Provide the (x, y) coordinate of the cell's center where the given text is located.  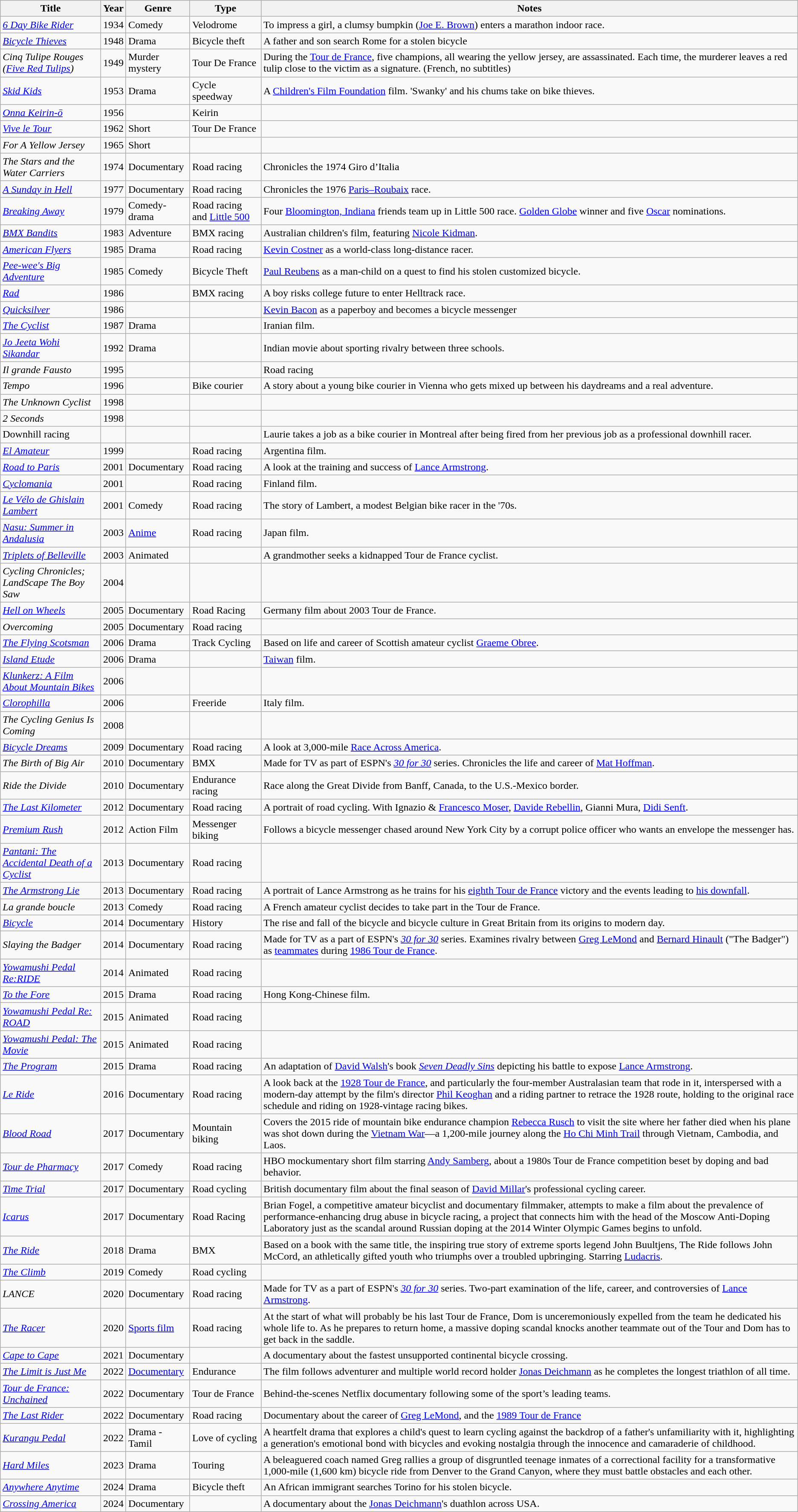
Onna Keirin-ō (51, 113)
Tour de Pharmacy (51, 1167)
Island Etude (51, 659)
Hong Kong-Chinese film. (529, 995)
The Flying Scotsman (51, 643)
Rad (51, 293)
A French amateur cyclist decides to take part in the Tour de France. (529, 907)
An adaptation of David Walsh's book Seven Deadly Sins depicting his battle to expose Lance Armstrong. (529, 1066)
Cinq Tulipe Rouges (Five Red Tulips) (51, 63)
The Cycling Genius Is Coming (51, 725)
Love of cycling (225, 1438)
The Stars and the Water Carriers (51, 167)
A look at 3,000-mile Race Across America. (529, 747)
BMX Bandits (51, 233)
A documentary about the Jonas Deichmann's duathlon across USA. (529, 1503)
An African immigrant searches Torino for his stolen bicycle. (529, 1487)
Kevin Costner as a world-class long-distance racer. (529, 249)
The Climb (51, 1272)
A boy risks college future to enter Helltrack race. (529, 293)
1977 (113, 189)
The Last Rider (51, 1416)
Notes (529, 9)
Tour de France: Unchained (51, 1393)
A grandmother seeks a kidnapped Tour de France cyclist. (529, 555)
Crossing America (51, 1503)
For A Yellow Jersey (51, 145)
A story about a young bike courier in Vienna who gets mixed up between his daydreams and a real adventure. (529, 386)
A Children's Film Foundation film. 'Swanky' and his chums take on bike thieves. (529, 90)
Triplets of Belleville (51, 555)
2018 (113, 1250)
1953 (113, 90)
Clorophilla (51, 703)
2021 (113, 1356)
1965 (113, 145)
1962 (113, 129)
The Birth of Big Air (51, 763)
Yowamushi Pedal Re: ROAD (51, 1017)
To impress a girl, a clumsy bumpkin (Joe E. Brown) enters a marathon indoor race. (529, 25)
1956 (113, 113)
Kurangu Pedal (51, 1438)
Klunkerz: A Film About Mountain Bikes (51, 681)
Il grande Fausto (51, 370)
The Armstrong Lie (51, 890)
Ride the Divide (51, 785)
Follows a bicycle messenger chased around New York City by a corrupt police officer who wants an envelope the messenger has. (529, 829)
2016 (113, 1094)
Australian children's film, featuring Nicole Kidman. (529, 233)
Paul Reubens as a man-child on a quest to find his stolen customized bicycle. (529, 271)
The Racer (51, 1328)
Bicycle Theft (225, 271)
Touring (225, 1465)
Road to Paris (51, 467)
Bike courier (225, 386)
Italy film. (529, 703)
Race along the Great Divide from Banff, Canada, to the U.S.-Mexico border. (529, 785)
Breaking Away (51, 211)
1996 (113, 386)
Overcoming (51, 627)
1983 (113, 233)
1949 (113, 63)
Bicycle (51, 923)
1934 (113, 25)
Icarus (51, 1217)
Velodrome (225, 25)
Cycling Chronicles; LandScape The Boy Saw (51, 583)
Murder mystery (158, 63)
Messenger biking (225, 829)
LANCE (51, 1294)
Yowamushi Pedal: The Movie (51, 1045)
Le Ride (51, 1094)
1987 (113, 326)
A Sunday in Hell (51, 189)
The Program (51, 1066)
Track Cycling (225, 643)
Endurance racing (225, 785)
Comedy-drama (158, 211)
Quicksilver (51, 310)
Finland film. (529, 483)
Indian movie about sporting rivalry between three schools. (529, 348)
Laurie takes a job as a bike courier in Montreal after being fired from her previous job as a professional downhill racer. (529, 434)
Sports film (158, 1328)
La grande boucle (51, 907)
Genre (158, 9)
A portrait of Lance Armstrong as he trains for his eighth Tour de France victory and the events leading to his downfall. (529, 890)
Blood Road (51, 1133)
2009 (113, 747)
Taiwan film. (529, 659)
Cape to Cape (51, 1356)
The Last Kilometer (51, 807)
1995 (113, 370)
Time Trial (51, 1189)
2019 (113, 1272)
The Limit is Just Me (51, 1372)
Premium Rush (51, 829)
1974 (113, 167)
Documentary about the career of Greg LeMond, and the 1989 Tour de France (529, 1416)
Iranian film. (529, 326)
2 Seconds (51, 418)
A look at the training and success of Lance Armstrong. (529, 467)
The Cyclist (51, 326)
British documentary film about the final season of David Millar's professional cycling career. (529, 1189)
Hard Miles (51, 1465)
The story of Lambert, a modest Belgian bike racer in the '70s. (529, 505)
Tour de France (225, 1393)
Cyclomania (51, 483)
Argentina film. (529, 451)
Skid Kids (51, 90)
Road racing and Little 500 (225, 211)
2008 (113, 725)
Yowamushi Pedal Re:RIDE (51, 973)
Endurance (225, 1372)
Cycle speedway (225, 90)
Drama - Tamil (158, 1438)
Japan film. (529, 533)
Freeride (225, 703)
Type (225, 9)
El Amateur (51, 451)
Adventure (158, 233)
Pee-wee's Big Adventure (51, 271)
Four Bloomington, Indiana friends team up in Little 500 race. Golden Globe winner and five Oscar nominations. (529, 211)
HBO mockumentary short film starring Andy Samberg, about a 1980s Tour de France competition beset by doping and bad behavior. (529, 1167)
Behind-the-scenes Netflix documentary following some of the sport’s leading teams. (529, 1393)
The film follows adventurer and multiple world record holder Jonas Deichmann as he completes the longest triathlon of all time. (529, 1372)
Bicycle Dreams (51, 747)
Keirin (225, 113)
American Flyers (51, 249)
Downhill racing (51, 434)
Year (113, 9)
Made for TV as a part of ESPN's 30 for 30 series. Two-part examination of the life, career, and controversies of Lance Armstrong. (529, 1294)
Made for TV as part of ESPN's 30 for 30 series. Chronicles the life and career of Mat Hoffman. (529, 763)
Mountain biking (225, 1133)
Slaying the Badger (51, 945)
Pantani: The Accidental Death of a Cyclist (51, 863)
Germany film about 2003 Tour de France. (529, 611)
History (225, 923)
6 Day Bike Rider (51, 25)
A father and son search Rome for a stolen bicycle (529, 41)
The Ride (51, 1250)
Based on life and career of Scottish amateur cyclist Graeme Obree. (529, 643)
Anime (158, 533)
Anywhere Anytime (51, 1487)
1992 (113, 348)
A portrait of road cycling. With Ignazio & Francesco Moser, Davide Rebellin, Gianni Mura, Didi Senft. (529, 807)
The rise and fall of the bicycle and bicycle culture in Great Britain from its origins to modern day. (529, 923)
Action Film (158, 829)
The Unknown Cyclist (51, 402)
A documentary about the fastest unsupported continental bicycle crossing. (529, 1356)
1979 (113, 211)
Chronicles the 1974 Giro d’Italia (529, 167)
Hell on Wheels (51, 611)
Vive le Tour (51, 129)
Le Vélo de Ghislain Lambert (51, 505)
Chronicles the 1976 Paris–Roubaix race. (529, 189)
Kevin Bacon as a paperboy and becomes a bicycle messenger (529, 310)
Jo Jeeta Wohi Sikandar (51, 348)
Tempo (51, 386)
Title (51, 9)
Nasu: Summer in Andalusia (51, 533)
1999 (113, 451)
1948 (113, 41)
2004 (113, 583)
To the Fore (51, 995)
Bicycle Thieves (51, 41)
2023 (113, 1465)
